Identify which cell holds the provided text, then report its [X, Y] central coordinate. 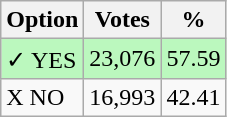
% [194, 20]
X NO [42, 97]
57.59 [194, 59]
Option [42, 20]
42.41 [194, 97]
16,993 [122, 97]
✓ YES [42, 59]
23,076 [122, 59]
Votes [122, 20]
